Detect which cell encompasses the target text, then output its [X, Y] center coordinate. 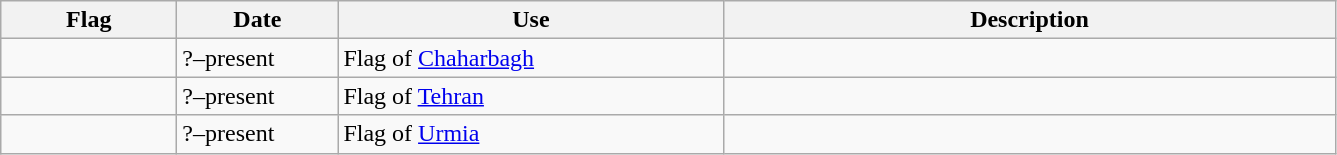
Flag of Urmia [531, 134]
Use [531, 20]
Description [1030, 20]
Flag of Chaharbagh [531, 58]
Flag [89, 20]
Flag of Tehran [531, 96]
Date [258, 20]
